From the cell containing the given text, extract its center point as [X, Y] coordinate. 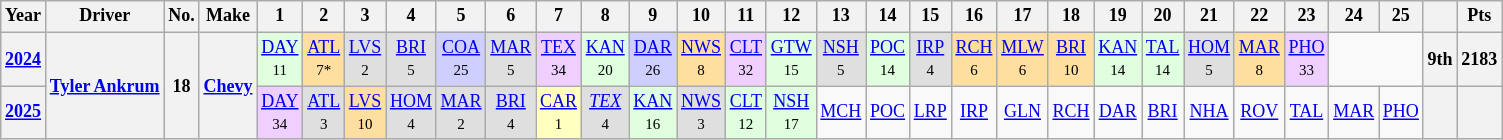
11 [746, 16]
20 [1163, 16]
DAR26 [653, 59]
16 [974, 16]
22 [1259, 16]
Driver [104, 16]
MAR5 [511, 59]
2183 [1480, 59]
7 [559, 16]
NSH5 [841, 59]
Make [228, 16]
9th [1440, 59]
1 [280, 16]
KAN16 [653, 113]
MAR8 [1259, 59]
CLT32 [746, 59]
6 [511, 16]
Pts [1480, 16]
LRP [930, 113]
HOM4 [412, 113]
MCH [841, 113]
13 [841, 16]
No. [182, 16]
9 [653, 16]
Year [24, 16]
NHA [1210, 113]
GTW15 [791, 59]
MAR2 [461, 113]
2024 [24, 59]
TEX34 [559, 59]
CLT12 [746, 113]
RCH [1071, 113]
ROV [1259, 113]
21 [1210, 16]
BRI10 [1071, 59]
IRP4 [930, 59]
BRI5 [412, 59]
25 [1400, 16]
NWS8 [702, 59]
10 [702, 16]
2 [324, 16]
Tyler Ankrum [104, 86]
DAY11 [280, 59]
LVS2 [366, 59]
24 [1354, 16]
TEX4 [605, 113]
DAR [1118, 113]
3 [366, 16]
2025 [24, 113]
COA25 [461, 59]
POC14 [888, 59]
19 [1118, 16]
IRP [974, 113]
POC [888, 113]
LVS10 [366, 113]
KAN14 [1118, 59]
15 [930, 16]
NSH17 [791, 113]
TAL [1306, 113]
MAR [1354, 113]
23 [1306, 16]
KAN20 [605, 59]
DAY34 [280, 113]
BRI4 [511, 113]
8 [605, 16]
12 [791, 16]
ATL7* [324, 59]
Chevy [228, 86]
PHO [1400, 113]
RCH6 [974, 59]
BRI [1163, 113]
HOM5 [1210, 59]
TAL14 [1163, 59]
CAR1 [559, 113]
NWS3 [702, 113]
5 [461, 16]
17 [1022, 16]
MLW6 [1022, 59]
PHO33 [1306, 59]
GLN [1022, 113]
4 [412, 16]
ATL3 [324, 113]
14 [888, 16]
